Detect which cell encompasses the target text, then output its [x, y] center coordinate. 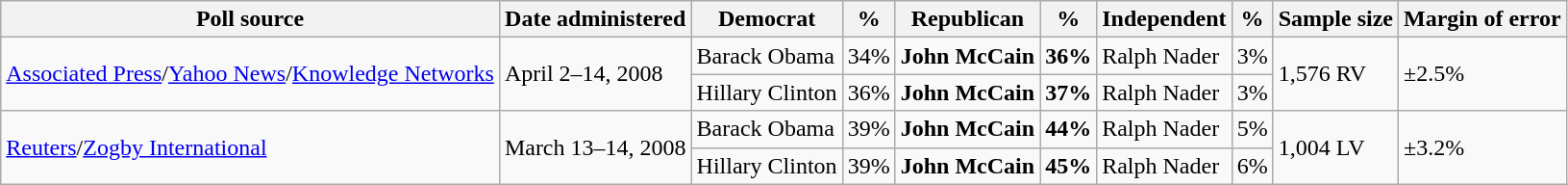
5% [1252, 129]
Sample size [1335, 19]
Reuters/Zogby International [250, 147]
Associated Press/Yahoo News/Knowledge Networks [250, 74]
1,004 LV [1335, 147]
Independent [1164, 19]
Margin of error [1482, 19]
1,576 RV [1335, 74]
±2.5% [1482, 74]
March 13–14, 2008 [595, 147]
Poll source [250, 19]
34% [869, 56]
6% [1252, 166]
April 2–14, 2008 [595, 74]
44% [1069, 129]
Democrat [767, 19]
45% [1069, 166]
Republican [967, 19]
37% [1069, 92]
Date administered [595, 19]
±3.2% [1482, 147]
